For the text-containing cell, return its midpoint in [X, Y] coordinate format. 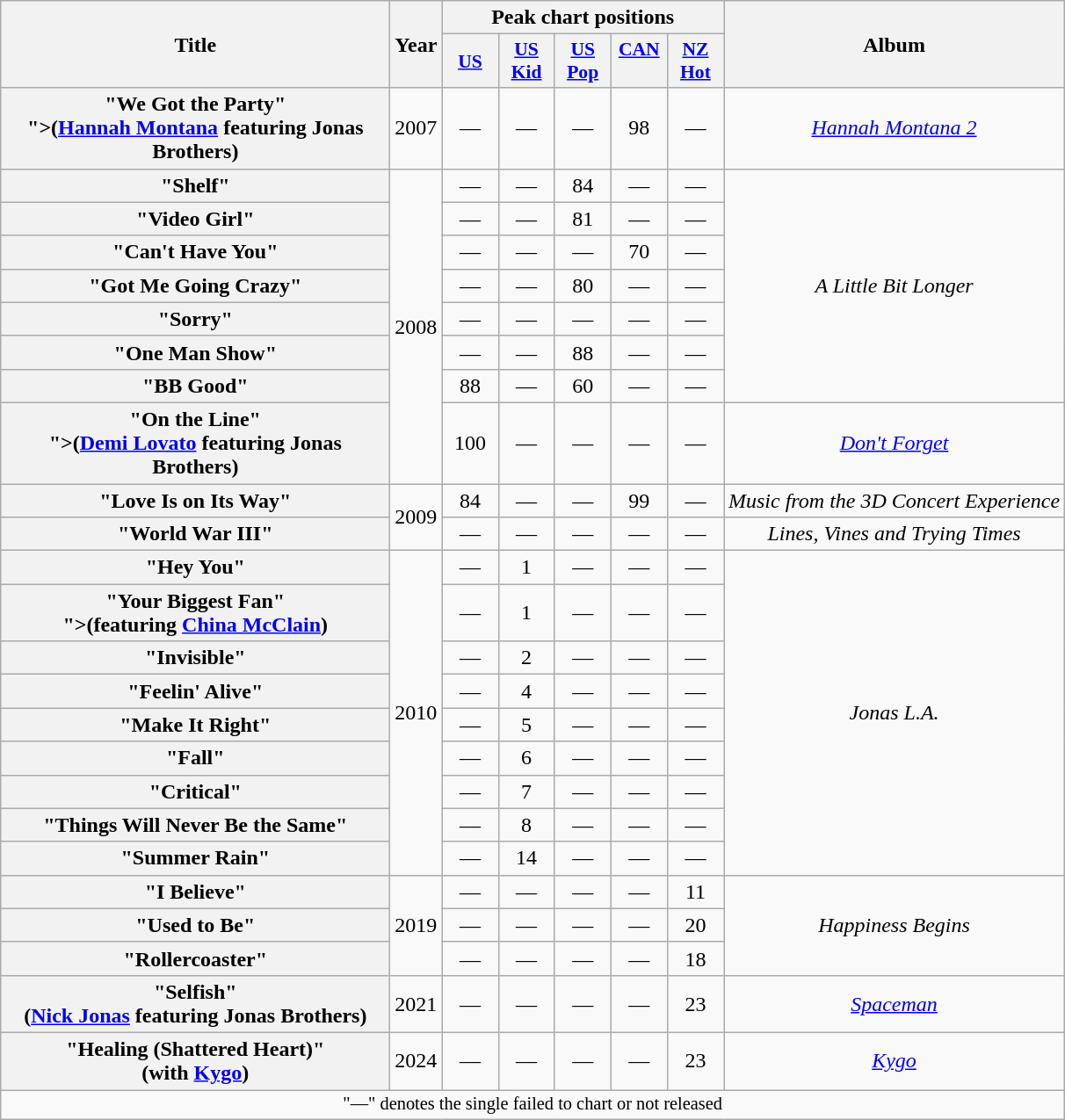
Lines, Vines and Trying Times [895, 534]
"Critical" [195, 791]
Music from the 3D Concert Experience [895, 500]
Year [417, 44]
81 [583, 219]
"Can't Have You" [195, 252]
80 [583, 285]
"Things Will Never Be the Same" [195, 825]
4 [526, 691]
2 [526, 658]
11 [695, 892]
2010 [417, 713]
60 [583, 386]
"Summer Rain" [195, 858]
7 [526, 791]
USPop [583, 61]
"Healing (Shattered Heart)"(with Kygo) [195, 1061]
Hannah Montana 2 [895, 128]
2024 [417, 1061]
5 [526, 725]
USKid [526, 61]
99 [639, 500]
Don't Forget [895, 443]
"Video Girl" [195, 219]
"On the Line"">(Demi Lovato featuring Jonas Brothers) [195, 443]
"—" denotes the single failed to chart or not released [532, 1104]
70 [639, 252]
Spaceman [895, 1003]
"Feelin' Alive" [195, 691]
A Little Bit Longer [895, 285]
"Fall" [195, 758]
Happiness Begins [895, 925]
100 [470, 443]
Jonas L.A. [895, 713]
"Hey You" [195, 567]
"We Got the Party"">(Hannah Montana featuring Jonas Brothers) [195, 128]
8 [526, 825]
CAN [639, 61]
Peak chart positions [583, 18]
2009 [417, 517]
"Make It Right" [195, 725]
"Selfish"(Nick Jonas featuring Jonas Brothers) [195, 1003]
Kygo [895, 1061]
6 [526, 758]
Title [195, 44]
98 [639, 128]
2019 [417, 925]
Album [895, 44]
"Used to Be" [195, 925]
"BB Good" [195, 386]
"Your Biggest Fan"">(featuring China McClain) [195, 613]
20 [695, 925]
NZHot [695, 61]
"Sorry" [195, 319]
"World War III" [195, 534]
"Shelf" [195, 185]
14 [526, 858]
"I Believe" [195, 892]
2008 [417, 326]
2021 [417, 1003]
"Rollercoaster" [195, 958]
US [470, 61]
"Got Me Going Crazy" [195, 285]
"Love Is on Its Way" [195, 500]
"One Man Show" [195, 352]
2007 [417, 128]
18 [695, 958]
"Invisible" [195, 658]
